Return the [X, Y] coordinate for the center point of the cell that contains the specified text.  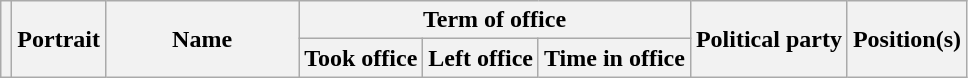
Political party [768, 39]
Took office [361, 58]
Time in office [614, 58]
Name [202, 39]
Term of office [495, 20]
Left office [481, 58]
Position(s) [906, 39]
Portrait [59, 39]
